Pinpoint the cell where the given text exists, returning its [x, y] midpoint coordinate. 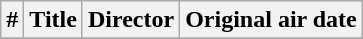
# [12, 20]
Original air date [272, 20]
Title [54, 20]
Director [130, 20]
